Pinpoint the cell where the given text exists, returning its [X, Y] midpoint coordinate. 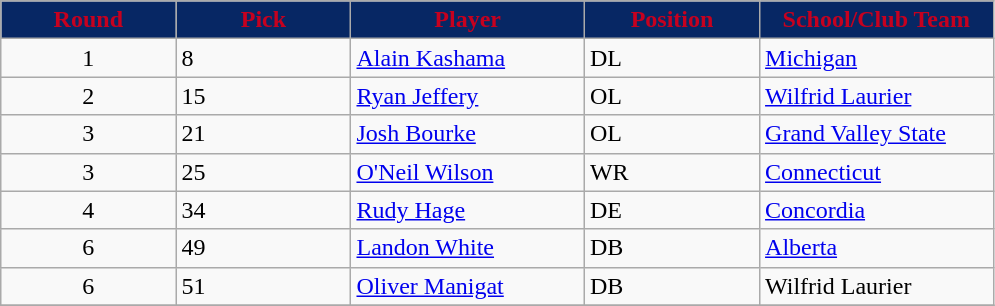
2 [88, 96]
Round [88, 20]
Landon White [468, 248]
Connecticut [877, 172]
DE [672, 210]
25 [264, 172]
Alain Kashama [468, 58]
Player [468, 20]
51 [264, 286]
Oliver Manigat [468, 286]
34 [264, 210]
21 [264, 134]
WR [672, 172]
Josh Bourke [468, 134]
Pick [264, 20]
Position [672, 20]
DL [672, 58]
4 [88, 210]
Grand Valley State [877, 134]
School/Club Team [877, 20]
8 [264, 58]
1 [88, 58]
Concordia [877, 210]
Michigan [877, 58]
Rudy Hage [468, 210]
Alberta [877, 248]
15 [264, 96]
49 [264, 248]
O'Neil Wilson [468, 172]
Ryan Jeffery [468, 96]
